Find where the given text appears and provide that cell's center as [x, y] coordinate. 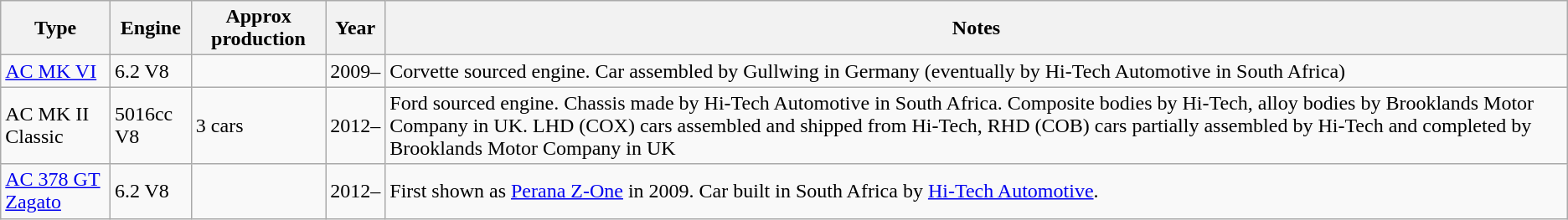
Corvette sourced engine. Car assembled by Gullwing in Germany (eventually by Hi-Tech Automotive in South Africa) [977, 71]
First shown as Perana Z-One in 2009. Car built in South Africa by Hi-Tech Automotive. [977, 191]
2009– [355, 71]
AC MK VI [55, 71]
Year [355, 28]
Approx production [258, 28]
AC MK II Classic [55, 125]
Notes [977, 28]
AC 378 GT Zagato [55, 191]
5016cc V8 [151, 125]
Engine [151, 28]
3 cars [258, 125]
Type [55, 28]
